Extract the (x, y) coordinate from the center of the cell holding the provided text.  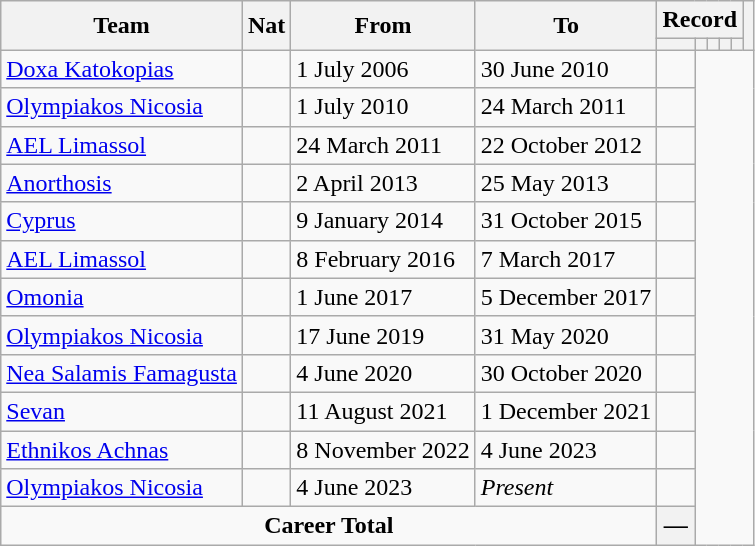
4 June 2020 (383, 373)
5 December 2017 (566, 297)
Anorthosis (122, 183)
1 July 2006 (383, 69)
Career Total (329, 526)
Nat (266, 26)
7 March 2017 (566, 259)
Nea Salamis Famagusta (122, 373)
Cyprus (122, 221)
8 February 2016 (383, 259)
Record (700, 20)
31 May 2020 (566, 335)
Team (122, 26)
8 November 2022 (383, 449)
9 January 2014 (383, 221)
25 May 2013 (566, 183)
From (383, 26)
30 October 2020 (566, 373)
1 December 2021 (566, 411)
30 June 2010 (566, 69)
Ethnikos Achnas (122, 449)
1 June 2017 (383, 297)
To (566, 26)
2 April 2013 (383, 183)
17 June 2019 (383, 335)
1 July 2010 (383, 107)
Omonia (122, 297)
31 October 2015 (566, 221)
Doxa Katokopias (122, 69)
Sevan (122, 411)
Present (566, 488)
— (676, 526)
22 October 2012 (566, 145)
11 August 2021 (383, 411)
